For the text-containing cell, return its midpoint in (X, Y) coordinate format. 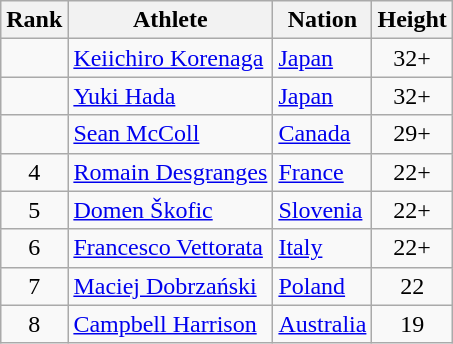
Canada (322, 134)
29+ (412, 134)
Nation (322, 20)
7 (34, 286)
Domen Škofic (170, 210)
Italy (322, 248)
Athlete (170, 20)
5 (34, 210)
France (322, 172)
6 (34, 248)
19 (412, 324)
Rank (34, 20)
Campbell Harrison (170, 324)
Australia (322, 324)
Keiichiro Korenaga (170, 58)
Francesco Vettorata (170, 248)
22 (412, 286)
Poland (322, 286)
Yuki Hada (170, 96)
8 (34, 324)
Slovenia (322, 210)
Sean McColl (170, 134)
Romain Desgranges (170, 172)
Height (412, 20)
Maciej Dobrzański (170, 286)
4 (34, 172)
